Search for the cell housing the specified text and yield its (X, Y) center coordinate. 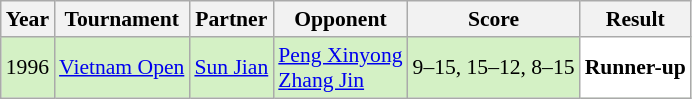
Partner (231, 19)
Vietnam Open (122, 68)
Peng Xinyong Zhang Jin (340, 68)
Result (636, 19)
9–15, 15–12, 8–15 (494, 68)
1996 (28, 68)
Tournament (122, 19)
Runner-up (636, 68)
Opponent (340, 19)
Score (494, 19)
Year (28, 19)
Sun Jian (231, 68)
